Detect which cell encompasses the target text, then output its (x, y) center coordinate. 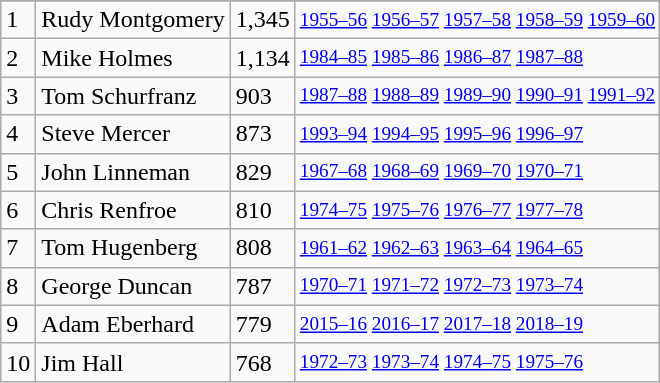
1970–71 1971–72 1972–73 1973–74 (477, 286)
Adam Eberhard (133, 324)
1993–94 1994–95 1995–96 1996–97 (477, 134)
10 (18, 362)
1972–73 1973–74 1974–75 1975–76 (477, 362)
873 (262, 134)
808 (262, 248)
Mike Holmes (133, 58)
1961–62 1962–63 1963–64 1964–65 (477, 248)
5 (18, 172)
Tom Hugenberg (133, 248)
3 (18, 96)
1 (18, 20)
9 (18, 324)
787 (262, 286)
Tom Schurfranz (133, 96)
7 (18, 248)
829 (262, 172)
Chris Renfroe (133, 210)
Steve Mercer (133, 134)
1987–88 1988–89 1989–90 1990–91 1991–92 (477, 96)
1967–68 1968–69 1969–70 1970–71 (477, 172)
John Linneman (133, 172)
Jim Hall (133, 362)
Rudy Montgomery (133, 20)
1984–85 1985–86 1986–87 1987–88 (477, 58)
903 (262, 96)
George Duncan (133, 286)
810 (262, 210)
768 (262, 362)
2015–16 2016–17 2017–18 2018–19 (477, 324)
779 (262, 324)
1955–56 1956–57 1957–58 1958–59 1959–60 (477, 20)
1974–75 1975–76 1976–77 1977–78 (477, 210)
8 (18, 286)
1,345 (262, 20)
2 (18, 58)
1,134 (262, 58)
6 (18, 210)
4 (18, 134)
